Search for the cell housing the specified text and yield its (X, Y) center coordinate. 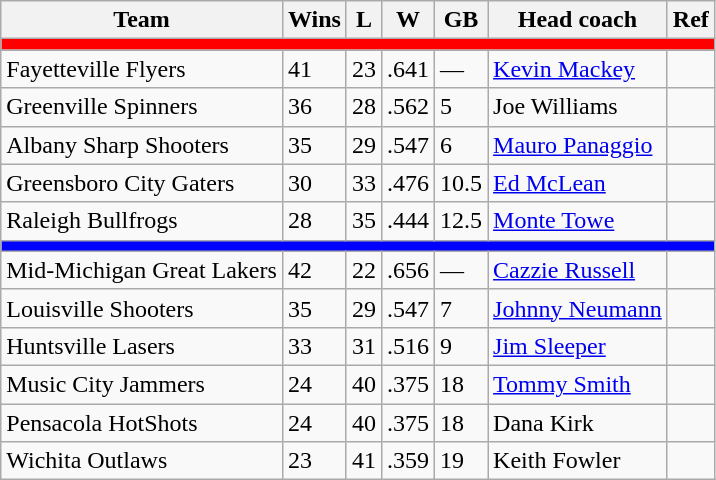
.641 (408, 69)
Monte Towe (578, 221)
Wins (314, 20)
GB (462, 20)
Pensacola HotShots (142, 423)
Johnny Neumann (578, 308)
Keith Fowler (578, 461)
Tommy Smith (578, 384)
Wichita Outlaws (142, 461)
10.5 (462, 183)
L (364, 20)
6 (462, 145)
Dana Kirk (578, 423)
Cazzie Russell (578, 270)
.359 (408, 461)
Team (142, 20)
Raleigh Bullfrogs (142, 221)
Joe Williams (578, 107)
5 (462, 107)
31 (364, 346)
9 (462, 346)
7 (462, 308)
Fayetteville Flyers (142, 69)
36 (314, 107)
42 (314, 270)
30 (314, 183)
Music City Jammers (142, 384)
Mid-Michigan Great Lakers (142, 270)
Ref (690, 20)
.656 (408, 270)
.476 (408, 183)
Greenville Spinners (142, 107)
Huntsville Lasers (142, 346)
.516 (408, 346)
Kevin Mackey (578, 69)
.562 (408, 107)
Greensboro City Gaters (142, 183)
12.5 (462, 221)
Head coach (578, 20)
Albany Sharp Shooters (142, 145)
W (408, 20)
22 (364, 270)
Jim Sleeper (578, 346)
Mauro Panaggio (578, 145)
19 (462, 461)
Louisville Shooters (142, 308)
.444 (408, 221)
Ed McLean (578, 183)
